Identify which cell holds the provided text, then report its (X, Y) central coordinate. 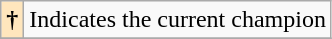
† (12, 20)
Indicates the current champion (178, 20)
